Locate the cell with the specified text and output its [X, Y] center coordinate. 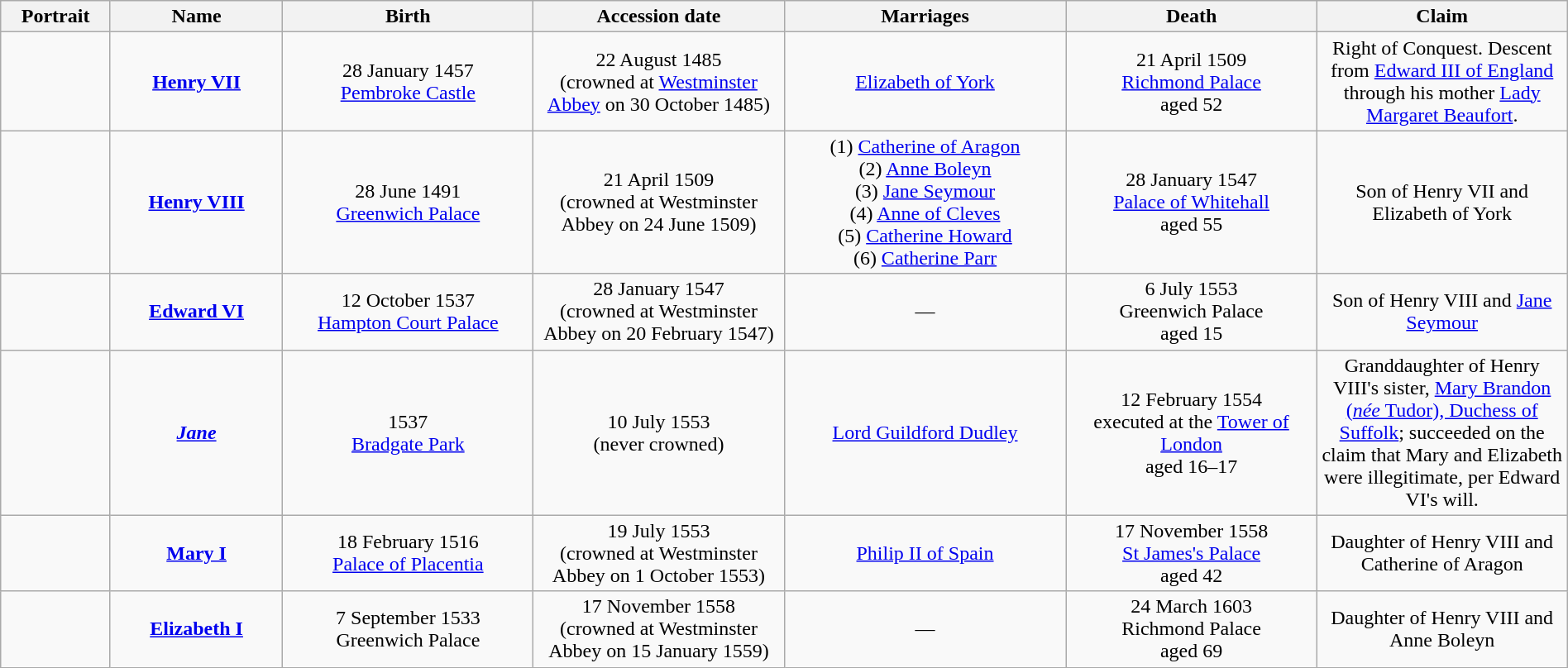
Elizabeth of York [925, 81]
Marriages [925, 17]
Lord Guildford Dudley [925, 432]
Death [1191, 17]
1537Bradgate Park [409, 432]
Son of Henry VII and Elizabeth of York [1442, 202]
18 February 1516Palace of Placentia [409, 553]
Name [196, 17]
Right of Conquest. Descent from Edward III of England through his mother Lady Margaret Beaufort. [1442, 81]
17 November 1558(crowned at Westminster Abbey on 15 January 1559) [658, 629]
21 April 1509(crowned at Westminster Abbey on 24 June 1509) [658, 202]
28 January 1457Pembroke Castle [409, 81]
Jane [196, 432]
Daughter of Henry VIII and Catherine of Aragon [1442, 553]
22 August 1485(crowned at Westminster Abbey on 30 October 1485) [658, 81]
Daughter of Henry VIII and Anne Boleyn [1442, 629]
(1) Catherine of Aragon(2) Anne Boleyn(3) Jane Seymour(4) Anne of Cleves(5) Catherine Howard(6) Catherine Parr [925, 202]
Portrait [56, 17]
Elizabeth I [196, 629]
Son of Henry VIII and Jane Seymour [1442, 312]
Henry VIII [196, 202]
Edward VI [196, 312]
28 June 1491Greenwich Palace [409, 202]
28 January 1547(crowned at Westminster Abbey on 20 February 1547) [658, 312]
7 September 1533Greenwich Palace [409, 629]
Accession date [658, 17]
Claim [1442, 17]
17 November 1558St James's Palaceaged 42 [1191, 553]
Mary I [196, 553]
Birth [409, 17]
Philip II of Spain [925, 553]
10 July 1553(never crowned) [658, 432]
24 March 1603Richmond Palaceaged 69 [1191, 629]
28 January 1547Palace of Whitehallaged 55 [1191, 202]
12 February 1554executed at the Tower of Londonaged 16–17 [1191, 432]
Henry VII [196, 81]
6 July 1553Greenwich Palaceaged 15 [1191, 312]
21 April 1509Richmond Palaceaged 52 [1191, 81]
19 July 1553(crowned at Westminster Abbey on 1 October 1553) [658, 553]
12 October 1537Hampton Court Palace [409, 312]
